Return the (X, Y) coordinate for the center point of the cell that contains the specified text.  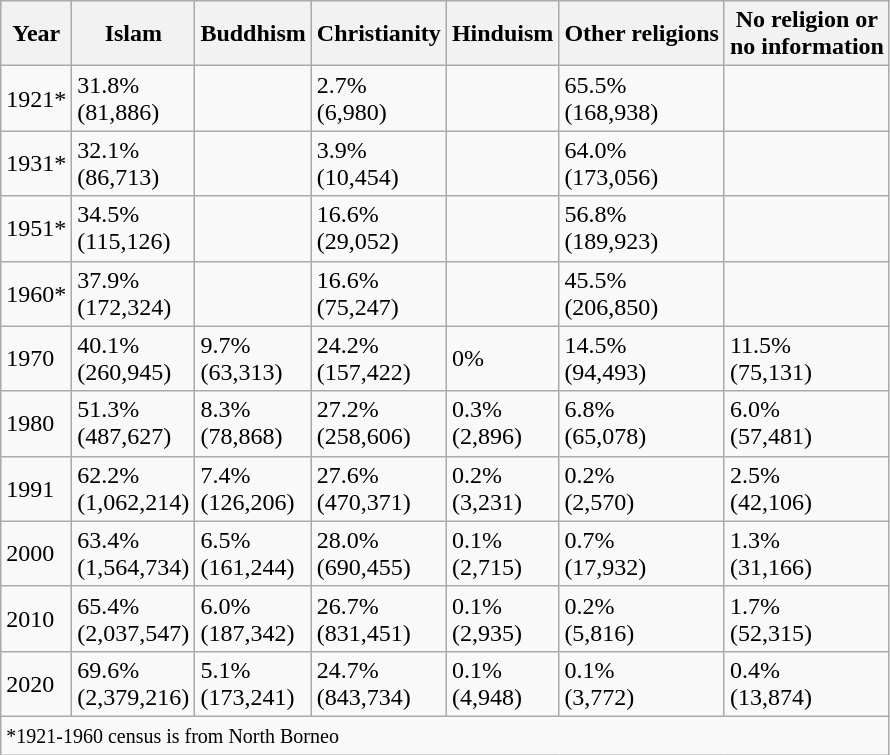
31.8%(81,886) (134, 98)
45.5%(206,850) (642, 294)
0.1%(4,948) (502, 684)
6.8%(65,078) (642, 424)
11.5%(75,131) (806, 358)
0.2%(2,570) (642, 488)
56.8%(189,923) (642, 228)
2.7%(6,980) (378, 98)
1960* (36, 294)
32.1%(86,713) (134, 164)
51.3%(487,627) (134, 424)
1921* (36, 98)
62.2%(1,062,214) (134, 488)
1931* (36, 164)
1.3%(31,166) (806, 554)
64.0%(173,056) (642, 164)
Hinduism (502, 34)
6.0%(57,481) (806, 424)
6.0%(187,342) (253, 618)
No religion orno information (806, 34)
2.5%(42,106) (806, 488)
1991 (36, 488)
0.1%(2,935) (502, 618)
6.5%(161,244) (253, 554)
0.1%(3,772) (642, 684)
26.7%(831,451) (378, 618)
0.3%(2,896) (502, 424)
65.5%(168,938) (642, 98)
34.5%(115,126) (134, 228)
27.2%(258,606) (378, 424)
0.7%(17,932) (642, 554)
28.0%(690,455) (378, 554)
16.6%(29,052) (378, 228)
0.2%(5,816) (642, 618)
7.4%(126,206) (253, 488)
16.6%(75,247) (378, 294)
0.4%(13,874) (806, 684)
27.6%(470,371) (378, 488)
Christianity (378, 34)
0% (502, 358)
2010 (36, 618)
14.5%(94,493) (642, 358)
9.7%(63,313) (253, 358)
24.2%(157,422) (378, 358)
24.7%(843,734) (378, 684)
1980 (36, 424)
Buddhism (253, 34)
40.1%(260,945) (134, 358)
Other religions (642, 34)
65.4%(2,037,547) (134, 618)
0.1%(2,715) (502, 554)
*1921-1960 census is from North Borneo (446, 735)
37.9%(172,324) (134, 294)
1970 (36, 358)
Year (36, 34)
2020 (36, 684)
8.3%(78,868) (253, 424)
5.1%(173,241) (253, 684)
1.7%(52,315) (806, 618)
63.4%(1,564,734) (134, 554)
69.6%(2,379,216) (134, 684)
0.2%(3,231) (502, 488)
Islam (134, 34)
2000 (36, 554)
3.9%(10,454) (378, 164)
1951* (36, 228)
